Detect which cell encompasses the target text, then output its (x, y) center coordinate. 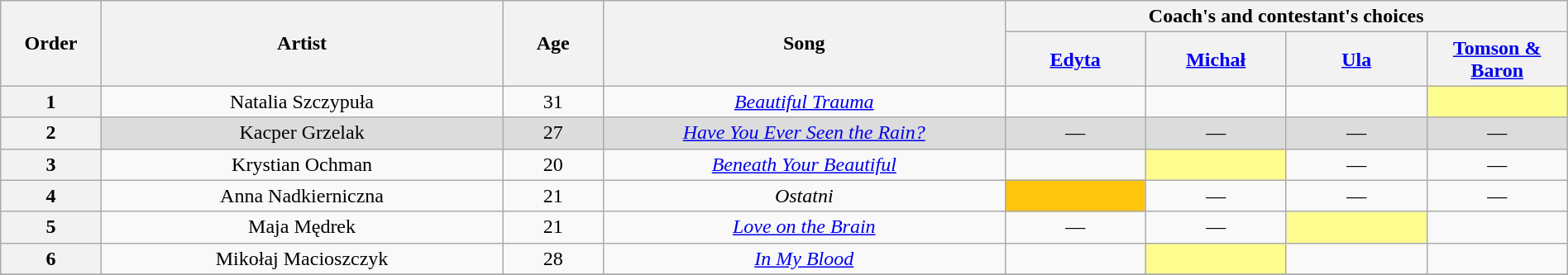
In My Blood (804, 258)
28 (552, 258)
Tomson & Baron (1497, 59)
2 (51, 133)
20 (552, 164)
Age (552, 43)
Maja Mędrek (302, 227)
27 (552, 133)
Ula (1356, 59)
6 (51, 258)
1 (51, 102)
Anna Nadkierniczna (302, 196)
Coach's and contestant's choices (1286, 17)
Kacper Grzelak (302, 133)
Mikołaj Macioszczyk (302, 258)
Edyta (1075, 59)
Love on the Brain (804, 227)
Michał (1216, 59)
Artist (302, 43)
4 (51, 196)
5 (51, 227)
Beautiful Trauma (804, 102)
Krystian Ochman (302, 164)
31 (552, 102)
Have You Ever Seen the Rain? (804, 133)
Beneath Your Beautiful (804, 164)
Order (51, 43)
Ostatni (804, 196)
Song (804, 43)
3 (51, 164)
Natalia Szczypuła (302, 102)
